Scan for the cell matching the given text and deliver its (x, y) coordinate at center. 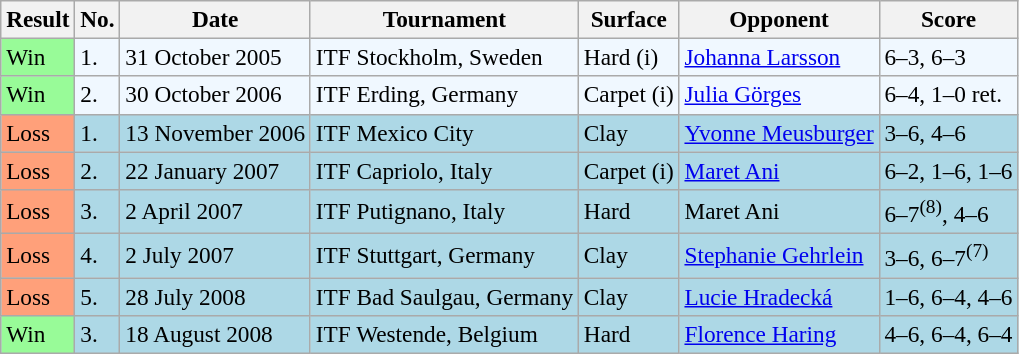
No. (98, 19)
Hard (i) (628, 57)
Julia Görges (779, 95)
31 October 2005 (215, 57)
Score (948, 19)
ITF Stockholm, Sweden (444, 57)
2 April 2007 (215, 211)
ITF Erding, Germany (444, 95)
3–6, 4–6 (948, 133)
4–6, 6–4, 6–4 (948, 334)
30 October 2006 (215, 95)
5. (98, 296)
ITF Bad Saulgau, Germany (444, 296)
6–3, 6–3 (948, 57)
6–2, 1–6, 1–6 (948, 170)
3–6, 6–7(7) (948, 255)
4. (98, 255)
28 July 2008 (215, 296)
ITF Stuttgart, Germany (444, 255)
22 January 2007 (215, 170)
Stephanie Gehrlein (779, 255)
1–6, 6–4, 4–6 (948, 296)
Opponent (779, 19)
6–7(8), 4–6 (948, 211)
Surface (628, 19)
2 July 2007 (215, 255)
13 November 2006 (215, 133)
Result (38, 19)
ITF Mexico City (444, 133)
Yvonne Meusburger (779, 133)
Johanna Larsson (779, 57)
ITF Capriolo, Italy (444, 170)
Date (215, 19)
Florence Haring (779, 334)
ITF Putignano, Italy (444, 211)
6–4, 1–0 ret. (948, 95)
Tournament (444, 19)
Lucie Hradecká (779, 296)
18 August 2008 (215, 334)
ITF Westende, Belgium (444, 334)
